Output the [X, Y] coordinate of the center of the cell containing the given text.  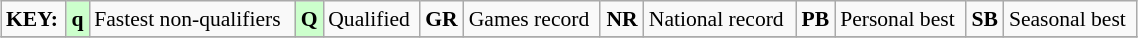
Games record [532, 19]
National record [720, 19]
KEY: [34, 19]
SB [985, 19]
q [78, 19]
GR [442, 19]
Fastest non-qualifiers [192, 19]
Q [309, 19]
Seasonal best [1070, 19]
PB [816, 19]
Qualified [371, 19]
Personal best [900, 19]
NR [622, 19]
